Identify which cell holds the provided text, then report its [X, Y] central coordinate. 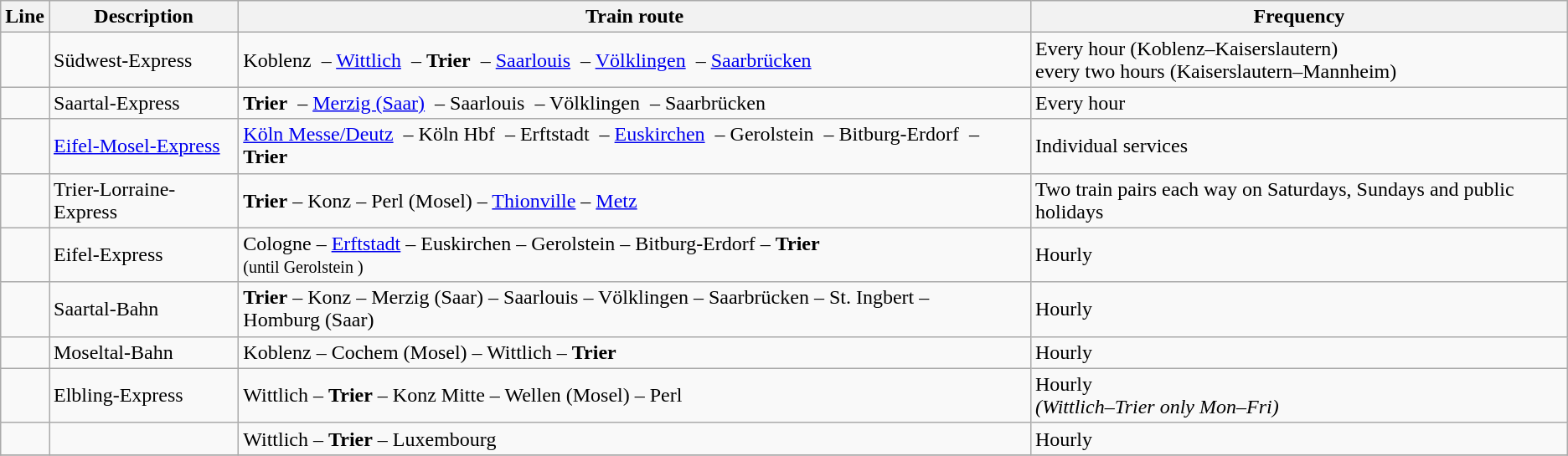
Wittlich – Trier – Konz Mitte – Wellen (Mosel) – Perl [635, 395]
Saartal-Bahn [143, 310]
Eifel-Mosel-Express [143, 146]
Koblenz – Wittlich – Trier – Saarlouis – Völklingen – Saarbrücken [635, 60]
Trier-Lorraine-Express [143, 201]
Train route [635, 17]
Südwest-Express [143, 60]
Description [143, 17]
Hourly(Wittlich–Trier only Mon–Fri) [1298, 395]
Eifel-Express [143, 254]
Moseltal-Bahn [143, 352]
Elbling-Express [143, 395]
Trier – Konz – Perl (Mosel) – Thionville – Metz [635, 201]
Koblenz – Cochem (Mosel) – Wittlich – Trier [635, 352]
Trier – Merzig (Saar) – Saarlouis – Völklingen – Saarbrücken [635, 103]
Köln Messe/Deutz – Köln Hbf – Erftstadt – Euskirchen – Gerolstein – Bitburg-Erdorf – Trier [635, 146]
Two train pairs each way on Saturdays, Sundays and public holidays [1298, 201]
Saartal-Express [143, 103]
Wittlich – Trier – Luxembourg [635, 438]
Line [25, 17]
Individual services [1298, 146]
Frequency [1298, 17]
Every hour (Koblenz–Kaiserslautern)every two hours (Kaiserslautern–Mannheim) [1298, 60]
Trier – Konz – Merzig (Saar) – Saarlouis – Völklingen – Saarbrücken – St. Ingbert – Homburg (Saar) [635, 310]
Cologne – Erftstadt – Euskirchen – Gerolstein – Bitburg-Erdorf – Trier(until Gerolstein ) [635, 254]
Every hour [1298, 103]
